Find where the given text appears and provide that cell's center as (X, Y) coordinate. 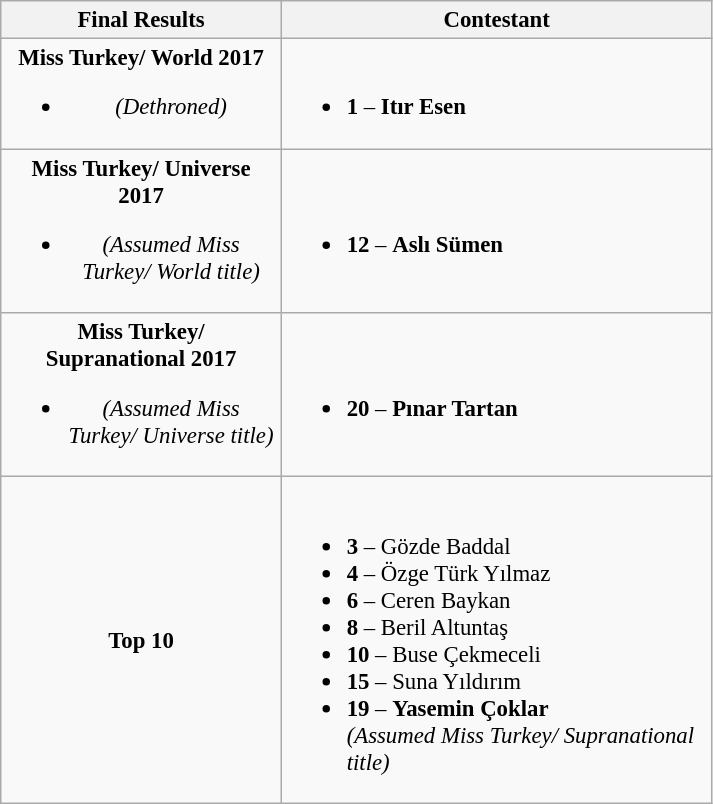
12 – Aslı Sümen (496, 231)
1 – Itır Esen (496, 94)
Top 10 (142, 640)
Contestant (496, 20)
20 – Pınar Tartan (496, 395)
Final Results (142, 20)
Miss Turkey/ Universe 2017(Assumed Miss Turkey/ World title) (142, 231)
Miss Turkey/ Supranational 2017(Assumed Miss Turkey/ Universe title) (142, 395)
Miss Turkey/ World 2017(Dethroned) (142, 94)
